Return (X, Y) of the center of cell containing provided text 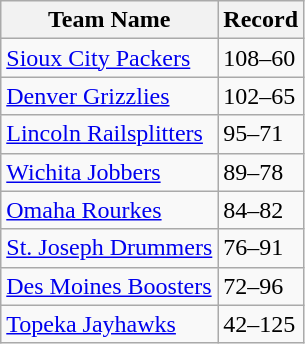
St. Joseph Drummers (110, 248)
102–65 (261, 96)
72–96 (261, 286)
Lincoln Railsplitters (110, 134)
76–91 (261, 248)
Team Name (110, 20)
108–60 (261, 58)
Topeka Jayhawks (110, 324)
Record (261, 20)
Sioux City Packers (110, 58)
Wichita Jobbers (110, 172)
42–125 (261, 324)
Omaha Rourkes (110, 210)
Denver Grizzlies (110, 96)
89–78 (261, 172)
Des Moines Boosters (110, 286)
95–71 (261, 134)
84–82 (261, 210)
